Find where the given text appears and provide that cell's center as (x, y) coordinate. 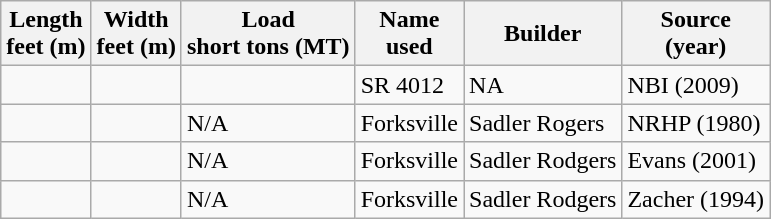
SR 4012 (409, 85)
Zacher (1994) (696, 199)
Sadler Rogers (543, 123)
Lengthfeet (m) (46, 34)
Widthfeet (m) (136, 34)
NBI (2009) (696, 85)
Source(year) (696, 34)
Builder (543, 34)
Nameused (409, 34)
Evans (2001) (696, 161)
NRHP (1980) (696, 123)
Loadshort tons (MT) (268, 34)
NA (543, 85)
